Search for the cell housing the specified text and yield its [x, y] center coordinate. 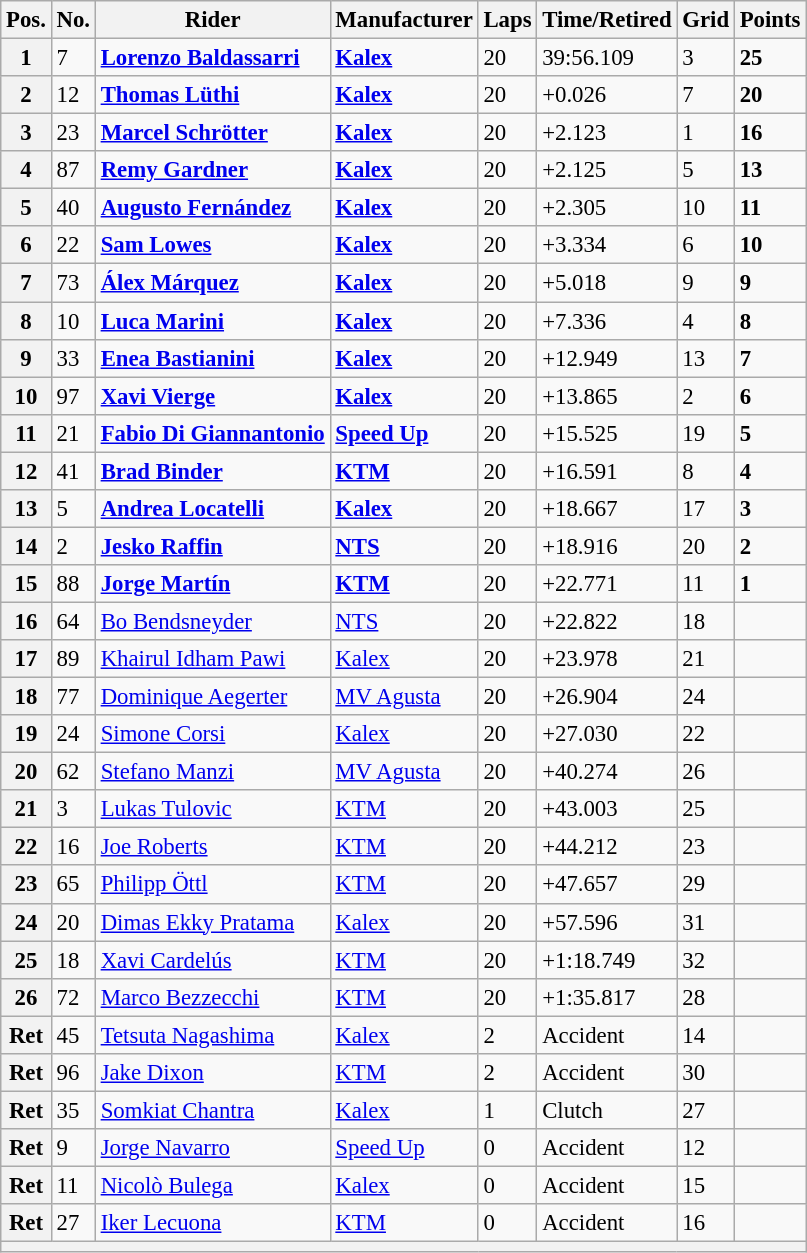
Philipp Öttl [212, 885]
+27.030 [607, 734]
40 [73, 208]
Clutch [607, 1110]
+7.336 [607, 321]
77 [73, 697]
Rider [212, 20]
Augusto Fernández [212, 208]
Time/Retired [607, 20]
Enea Bastianini [212, 358]
28 [706, 997]
Points [770, 20]
Manufacturer [404, 20]
39:56.109 [607, 58]
32 [706, 960]
+5.018 [607, 283]
+2.125 [607, 170]
62 [73, 772]
+2.123 [607, 133]
+43.003 [607, 809]
Sam Lowes [212, 245]
96 [73, 1073]
+1:35.817 [607, 997]
Marco Bezzecchi [212, 997]
Fabio Di Giannantonio [212, 433]
+22.771 [607, 584]
+22.822 [607, 621]
Xavi Vierge [212, 396]
65 [73, 885]
+15.525 [607, 433]
Dominique Aegerter [212, 697]
45 [73, 1035]
35 [73, 1110]
Xavi Cardelús [212, 960]
89 [73, 659]
Nicolò Bulega [212, 1185]
Bo Bendsneyder [212, 621]
97 [73, 396]
Remy Gardner [212, 170]
64 [73, 621]
Jake Dixon [212, 1073]
Dimas Ekky Pratama [212, 922]
41 [73, 471]
Laps [508, 20]
+18.916 [607, 546]
+57.596 [607, 922]
Jesko Raffin [212, 546]
Thomas Lüthi [212, 95]
Álex Márquez [212, 283]
Lukas Tulovic [212, 809]
+26.904 [607, 697]
72 [73, 997]
Pos. [26, 20]
+16.591 [607, 471]
+3.334 [607, 245]
Jorge Martín [212, 584]
+23.978 [607, 659]
Simone Corsi [212, 734]
Jorge Navarro [212, 1148]
87 [73, 170]
Somkiat Chantra [212, 1110]
Joe Roberts [212, 847]
Marcel Schrötter [212, 133]
+2.305 [607, 208]
+40.274 [607, 772]
+12.949 [607, 358]
Stefano Manzi [212, 772]
73 [73, 283]
+44.212 [607, 847]
29 [706, 885]
88 [73, 584]
Tetsuta Nagashima [212, 1035]
Khairul Idham Pawi [212, 659]
Brad Binder [212, 471]
+18.667 [607, 509]
Luca Marini [212, 321]
33 [73, 358]
+13.865 [607, 396]
30 [706, 1073]
+47.657 [607, 885]
Grid [706, 20]
31 [706, 922]
No. [73, 20]
Andrea Locatelli [212, 509]
+1:18.749 [607, 960]
+0.026 [607, 95]
Lorenzo Baldassarri [212, 58]
Iker Lecuona [212, 1223]
